Determine the (x, y) coordinate at the center of the cell enclosing the given text.  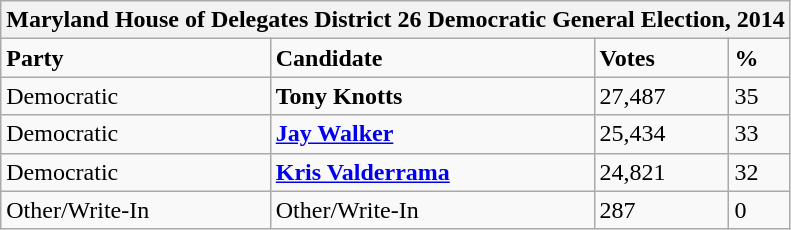
0 (760, 210)
Kris Valderrama (432, 172)
27,487 (662, 96)
Candidate (432, 58)
Party (136, 58)
33 (760, 134)
Votes (662, 58)
Maryland House of Delegates District 26 Democratic General Election, 2014 (396, 20)
35 (760, 96)
24,821 (662, 172)
32 (760, 172)
Jay Walker (432, 134)
Tony Knotts (432, 96)
% (760, 58)
25,434 (662, 134)
287 (662, 210)
